Extract the (x, y) coordinate from the center of the cell holding the provided text.  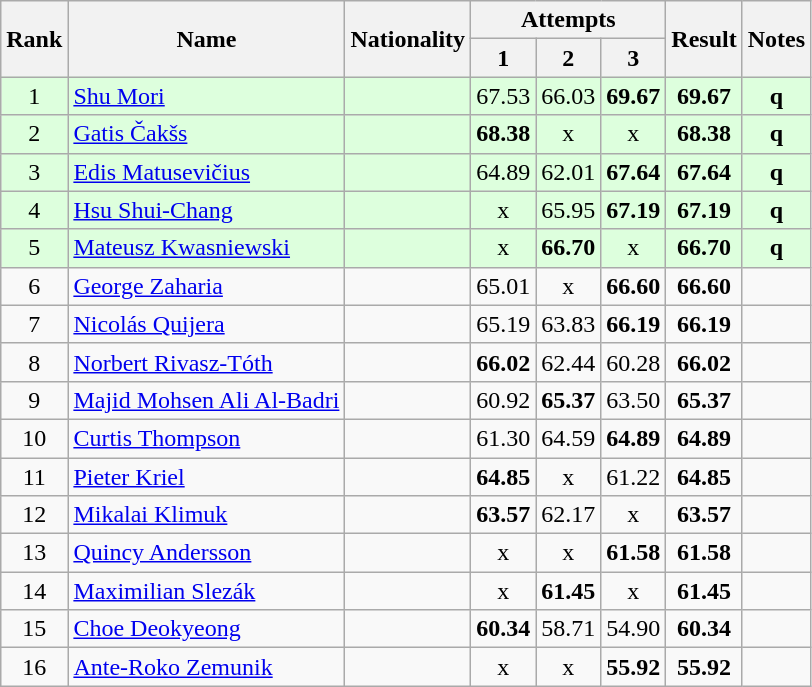
63.83 (568, 324)
4 (34, 210)
George Zaharia (206, 286)
Shu Mori (206, 96)
61.22 (634, 477)
66.03 (568, 96)
16 (34, 667)
6 (34, 286)
Maximilian Slezák (206, 591)
Nationality (408, 39)
64.59 (568, 438)
60.92 (504, 400)
5 (34, 248)
62.01 (568, 172)
Pieter Kriel (206, 477)
Attempts (568, 20)
Result (704, 39)
65.19 (504, 324)
Choe Deokyeong (206, 629)
62.17 (568, 515)
67.53 (504, 96)
Notes (776, 39)
10 (34, 438)
Name (206, 39)
63.50 (634, 400)
14 (34, 591)
Norbert Rivasz-Tóth (206, 362)
Mikalai Klimuk (206, 515)
12 (34, 515)
65.95 (568, 210)
13 (34, 553)
Gatis Čakšs (206, 134)
15 (34, 629)
61.30 (504, 438)
65.01 (504, 286)
Hsu Shui-Chang (206, 210)
60.28 (634, 362)
8 (34, 362)
Majid Mohsen Ali Al-Badri (206, 400)
Edis Matusevičius (206, 172)
7 (34, 324)
Nicolás Quijera (206, 324)
62.44 (568, 362)
Quincy Andersson (206, 553)
11 (34, 477)
Ante-Roko Zemunik (206, 667)
54.90 (634, 629)
9 (34, 400)
58.71 (568, 629)
Rank (34, 39)
Curtis Thompson (206, 438)
Mateusz Kwasniewski (206, 248)
